Search for the cell housing the specified text and yield its (X, Y) center coordinate. 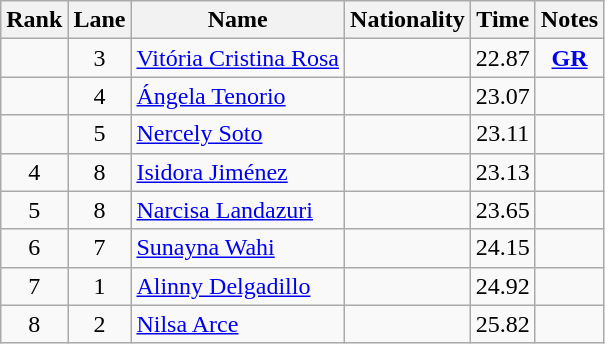
Isidora Jiménez (238, 172)
6 (34, 248)
Alinny Delgadillo (238, 286)
Sunayna Wahi (238, 248)
3 (100, 58)
Notes (569, 20)
2 (100, 324)
25.82 (502, 324)
Time (502, 20)
23.65 (502, 210)
Vitória Cristina Rosa (238, 58)
23.07 (502, 96)
24.15 (502, 248)
Lane (100, 20)
23.13 (502, 172)
22.87 (502, 58)
Rank (34, 20)
Nationality (408, 20)
24.92 (502, 286)
Name (238, 20)
1 (100, 286)
Nercely Soto (238, 134)
Narcisa Landazuri (238, 210)
Ángela Tenorio (238, 96)
Nilsa Arce (238, 324)
GR (569, 58)
23.11 (502, 134)
